Search for the cell housing the specified text and yield its [X, Y] center coordinate. 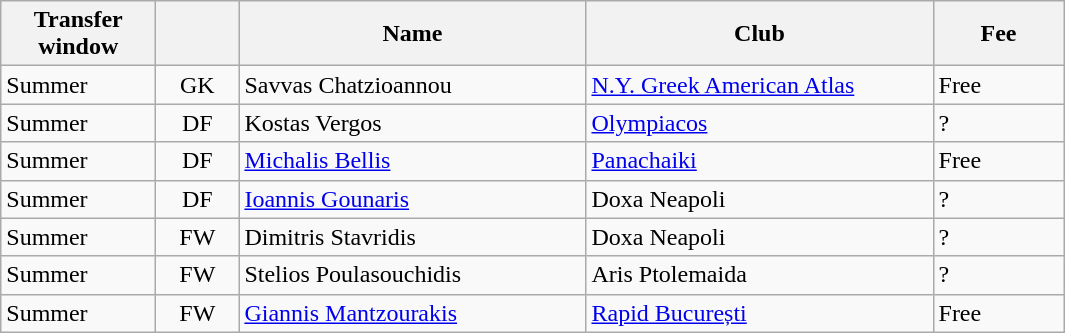
Savvas Chatzioannou [412, 85]
Name [412, 34]
Rapid București [760, 313]
Michalis Bellis [412, 161]
GK [198, 85]
Stelios Poulasouchidis [412, 275]
Dimitris Stavridis [412, 237]
Fee [998, 34]
Aris Ptolemaida [760, 275]
Ioannis Gounaris [412, 199]
Kostas Vergos [412, 123]
Panachaiki [760, 161]
Giannis Mantzourakis [412, 313]
Olympiacos [760, 123]
Club [760, 34]
N.Y. Greek American Atlas [760, 85]
Transfer window [78, 34]
